Scan for the cell matching the given text and deliver its [X, Y] coordinate at center. 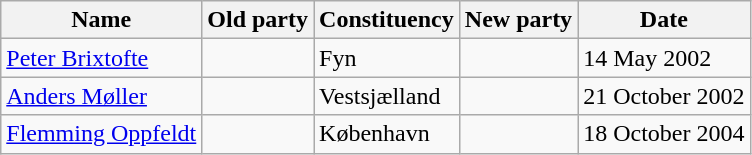
18 October 2004 [664, 134]
21 October 2002 [664, 96]
Date [664, 20]
Peter Brixtofte [102, 58]
New party [518, 20]
14 May 2002 [664, 58]
Fyn [387, 58]
Constituency [387, 20]
Anders Møller [102, 96]
Vestsjælland [387, 96]
Old party [258, 20]
Name [102, 20]
København [387, 134]
Flemming Oppfeldt [102, 134]
